Extract the (x, y) coordinate from the center of the cell holding the provided text.  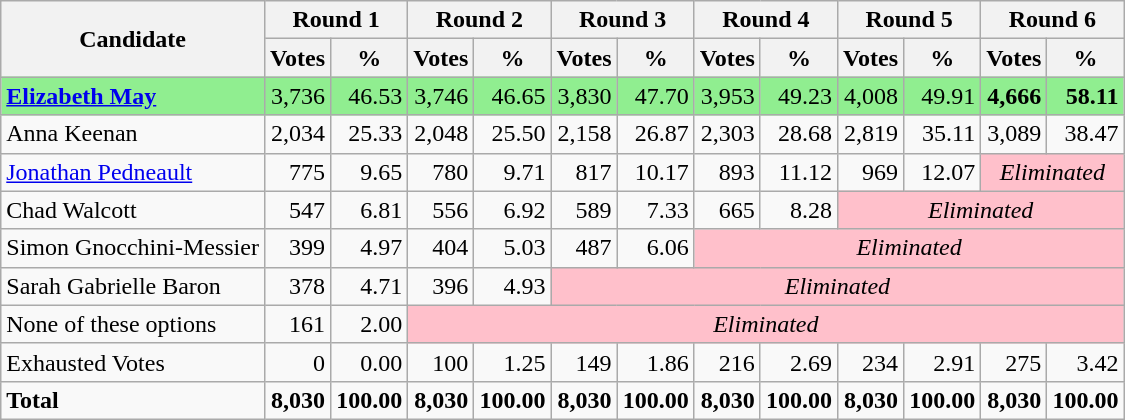
Simon Gnocchini-Messier (133, 248)
547 (297, 210)
216 (727, 362)
3,953 (727, 96)
26.87 (656, 134)
Anna Keenan (133, 134)
775 (297, 172)
3,830 (584, 96)
58.11 (1086, 96)
589 (584, 210)
1.86 (656, 362)
3,736 (297, 96)
404 (441, 248)
3,089 (1014, 134)
4,666 (1014, 96)
35.11 (942, 134)
556 (441, 210)
487 (584, 248)
9.71 (512, 172)
817 (584, 172)
2,819 (870, 134)
2,303 (727, 134)
Round 5 (908, 20)
Jonathan Pedneault (133, 172)
8.28 (798, 210)
25.50 (512, 134)
38.47 (1086, 134)
None of these options (133, 324)
3,746 (441, 96)
969 (870, 172)
6.06 (656, 248)
4.93 (512, 286)
2,048 (441, 134)
2,034 (297, 134)
275 (1014, 362)
2.69 (798, 362)
4.97 (370, 248)
49.23 (798, 96)
49.91 (942, 96)
0.00 (370, 362)
100 (441, 362)
Elizabeth May (133, 96)
Round 4 (766, 20)
149 (584, 362)
0 (297, 362)
25.33 (370, 134)
Round 2 (480, 20)
893 (727, 172)
Sarah Gabrielle Baron (133, 286)
4.71 (370, 286)
46.53 (370, 96)
5.03 (512, 248)
Chad Walcott (133, 210)
Round 3 (622, 20)
3.42 (1086, 362)
46.65 (512, 96)
6.81 (370, 210)
399 (297, 248)
Candidate (133, 39)
Total (133, 400)
12.07 (942, 172)
7.33 (656, 210)
396 (441, 286)
2.00 (370, 324)
161 (297, 324)
4,008 (870, 96)
47.70 (656, 96)
234 (870, 362)
11.12 (798, 172)
Round 1 (336, 20)
9.65 (370, 172)
780 (441, 172)
Exhausted Votes (133, 362)
1.25 (512, 362)
Round 6 (1052, 20)
2.91 (942, 362)
665 (727, 210)
6.92 (512, 210)
10.17 (656, 172)
2,158 (584, 134)
378 (297, 286)
28.68 (798, 134)
